Identify which cell holds the provided text, then report its [X, Y] central coordinate. 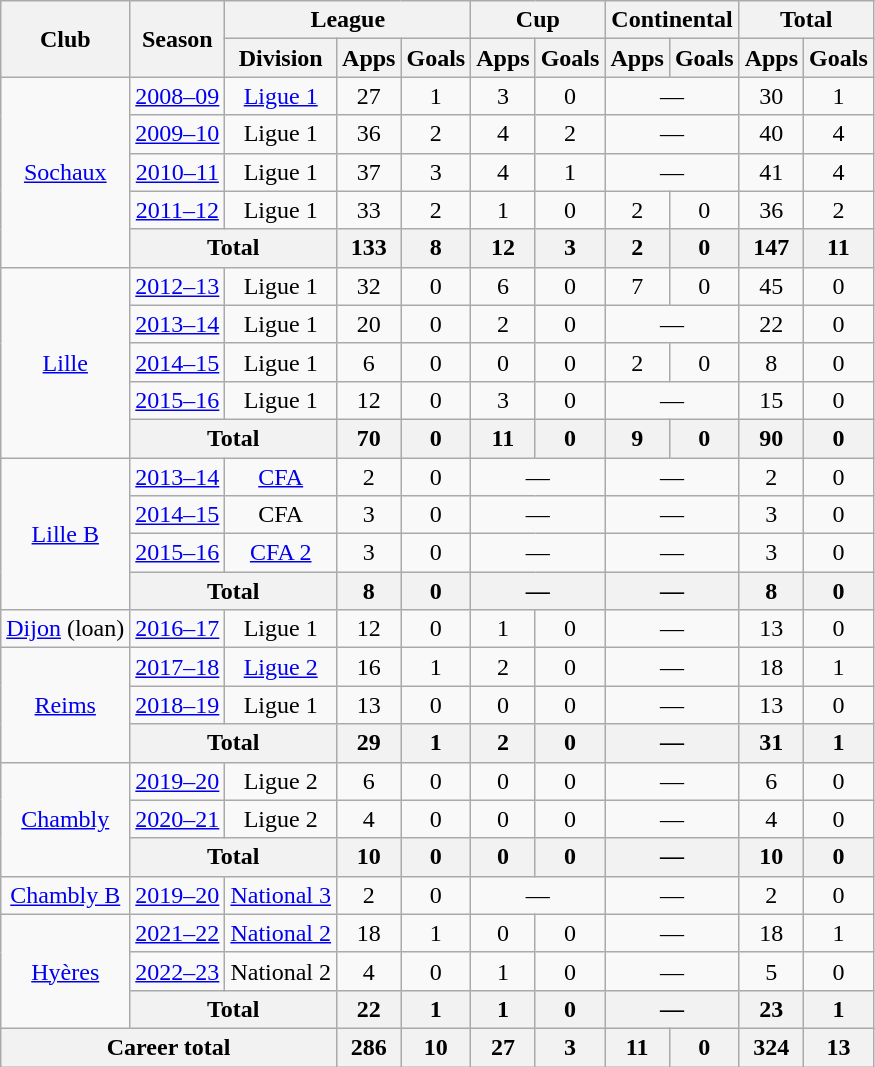
37 [369, 172]
147 [771, 248]
2008–09 [178, 96]
Hyères [66, 971]
16 [369, 667]
286 [369, 1047]
41 [771, 172]
Season [178, 39]
2021–22 [178, 933]
2016–17 [178, 629]
Reims [66, 705]
29 [369, 743]
2017–18 [178, 667]
Lille B [66, 534]
Lille [66, 362]
15 [771, 400]
Club [66, 39]
Dijon (loan) [66, 629]
133 [369, 248]
2011–12 [178, 210]
31 [771, 743]
2012–13 [178, 286]
Chambly B [66, 895]
32 [369, 286]
5 [771, 971]
90 [771, 438]
Chambly [66, 819]
33 [369, 210]
Career total [169, 1047]
324 [771, 1047]
Continental [672, 20]
7 [637, 286]
League [348, 20]
National 3 [281, 895]
20 [369, 324]
9 [637, 438]
2020–21 [178, 819]
2022–23 [178, 971]
2009–10 [178, 134]
45 [771, 286]
CFA 2 [281, 553]
70 [369, 438]
23 [771, 1009]
30 [771, 96]
2010–11 [178, 172]
Sochaux [66, 172]
2018–19 [178, 705]
40 [771, 134]
Cup [538, 20]
Division [281, 58]
